Search for the cell housing the specified text and yield its [X, Y] center coordinate. 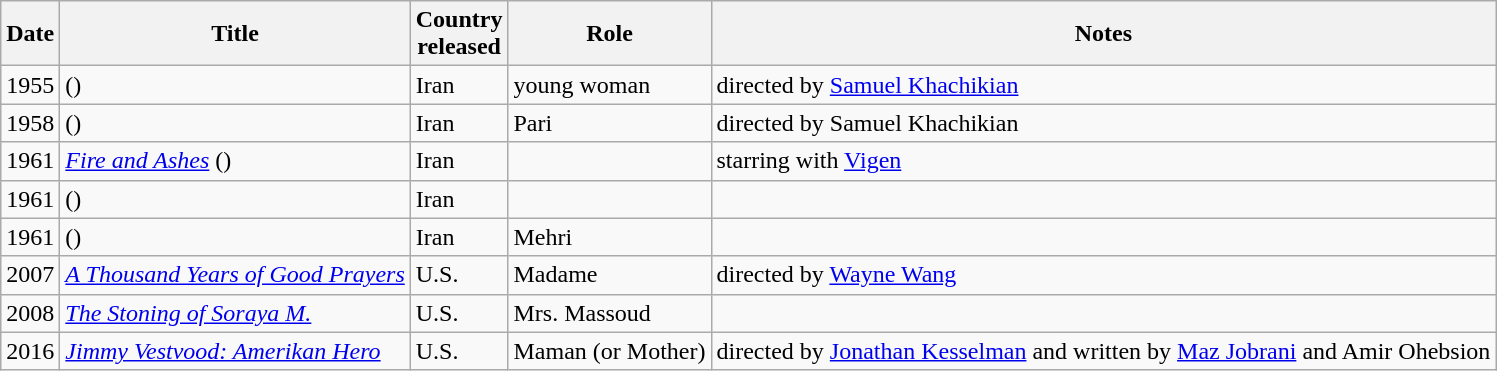
Maman (or Mother) [610, 351]
Mehri [610, 237]
2016 [30, 351]
1958 [30, 123]
directed by Jonathan Kesselman and written by Maz Jobrani and Amir Ohebsion [1104, 351]
Pari [610, 123]
A Thousand Years of Good Prayers [235, 275]
Madame [610, 275]
Fire and Ashes () [235, 161]
The Stoning of Soraya M. [235, 313]
Jimmy Vestvood: Amerikan Hero [235, 351]
Date [30, 34]
starring with Vigen [1104, 161]
2008 [30, 313]
directed by Wayne Wang [1104, 275]
Title [235, 34]
Role [610, 34]
young woman [610, 85]
Notes [1104, 34]
Mrs. Massoud [610, 313]
1955 [30, 85]
Countryreleased [459, 34]
2007 [30, 275]
